For the text-containing cell, return its midpoint in (X, Y) coordinate format. 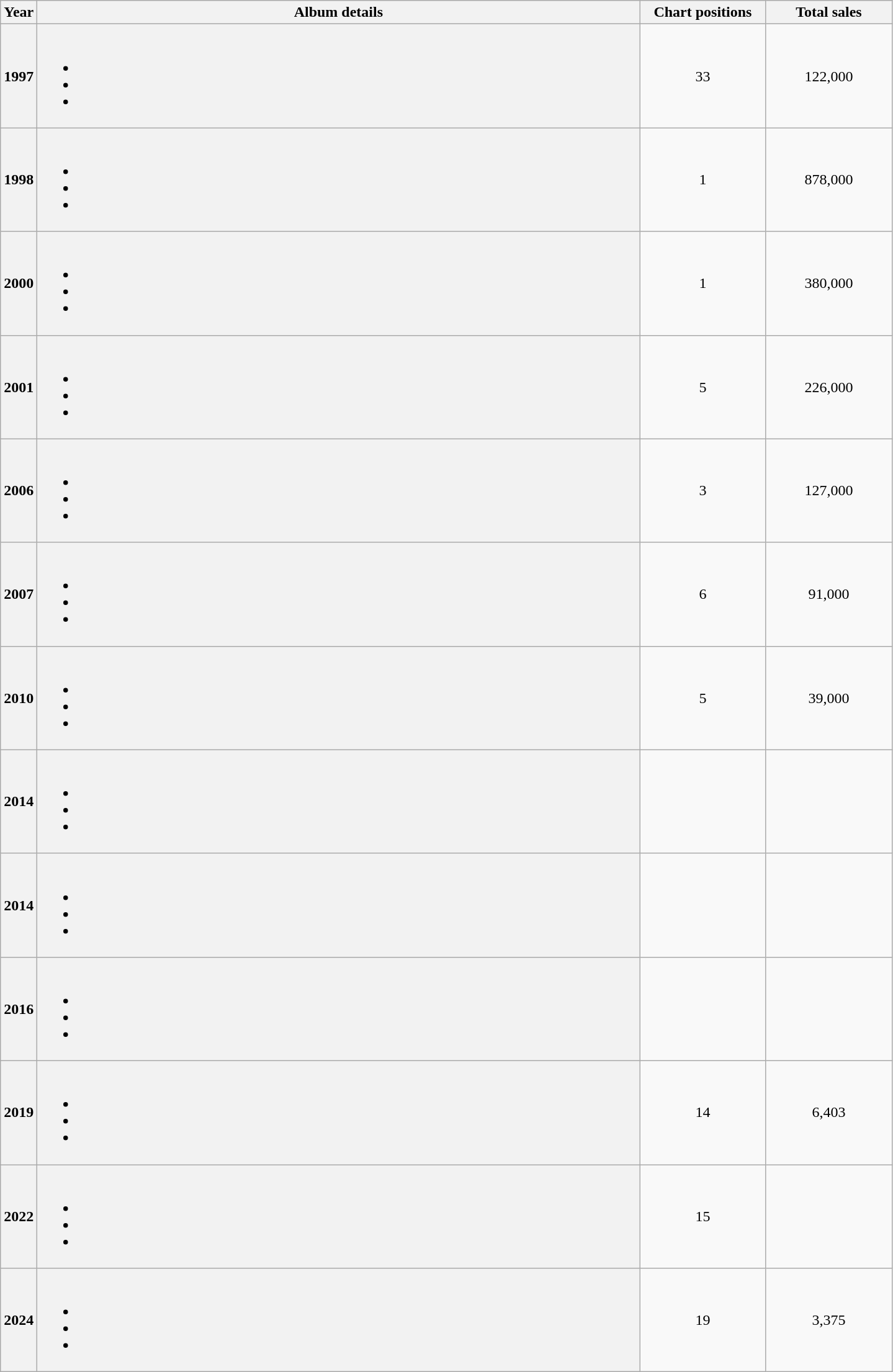
2022 (19, 1216)
2019 (19, 1112)
15 (702, 1216)
2016 (19, 1009)
226,000 (829, 387)
Total sales (829, 12)
6 (702, 594)
Album details (339, 12)
1998 (19, 180)
2010 (19, 697)
2001 (19, 387)
127,000 (829, 490)
39,000 (829, 697)
878,000 (829, 180)
2007 (19, 594)
6,403 (829, 1112)
3,375 (829, 1320)
2000 (19, 283)
91,000 (829, 594)
19 (702, 1320)
2006 (19, 490)
14 (702, 1112)
Year (19, 12)
33 (702, 76)
380,000 (829, 283)
2024 (19, 1320)
Chart positions (702, 12)
1997 (19, 76)
3 (702, 490)
122,000 (829, 76)
